Capture the cell that displays the provided text and extract its (x, y) central coordinate. 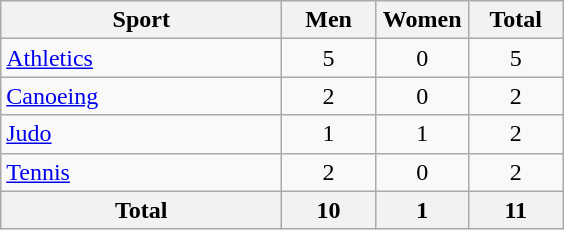
Women (422, 20)
10 (329, 210)
Tennis (142, 172)
Athletics (142, 58)
Canoeing (142, 96)
Men (329, 20)
11 (516, 210)
Judo (142, 134)
Sport (142, 20)
